For the text-containing cell, return its midpoint in [x, y] coordinate format. 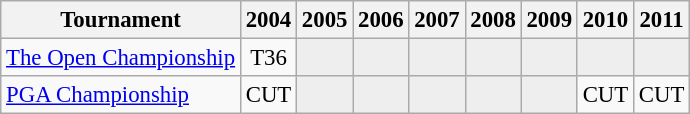
2004 [268, 20]
PGA Championship [121, 95]
2008 [493, 20]
The Open Championship [121, 58]
2011 [661, 20]
2009 [549, 20]
2006 [381, 20]
2010 [605, 20]
Tournament [121, 20]
T36 [268, 58]
2007 [437, 20]
2005 [325, 20]
